Capture the cell that displays the provided text and extract its (X, Y) central coordinate. 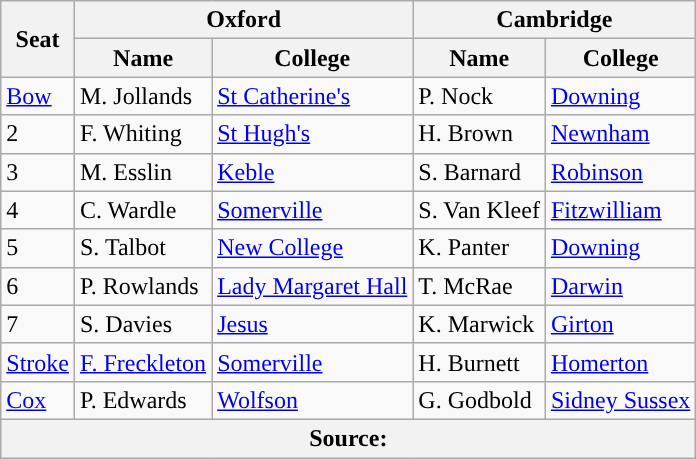
Fitzwilliam (620, 210)
Oxford (243, 20)
Darwin (620, 286)
G. Godbold (480, 400)
6 (38, 286)
S. Talbot (142, 248)
5 (38, 248)
S. Van Kleef (480, 210)
H. Burnett (480, 362)
P. Edwards (142, 400)
F. Whiting (142, 134)
Cox (38, 400)
M. Jollands (142, 96)
Robinson (620, 172)
M. Esslin (142, 172)
New College (312, 248)
Sidney Sussex (620, 400)
F. Freckleton (142, 362)
Homerton (620, 362)
7 (38, 324)
Source: (348, 438)
3 (38, 172)
Jesus (312, 324)
Girton (620, 324)
S. Davies (142, 324)
Keble (312, 172)
K. Panter (480, 248)
Bow (38, 96)
T. McRae (480, 286)
P. Nock (480, 96)
Newnham (620, 134)
P. Rowlands (142, 286)
C. Wardle (142, 210)
Seat (38, 39)
4 (38, 210)
Cambridge (554, 20)
Stroke (38, 362)
K. Marwick (480, 324)
H. Brown (480, 134)
2 (38, 134)
Lady Margaret Hall (312, 286)
St Hugh's (312, 134)
St Catherine's (312, 96)
Wolfson (312, 400)
S. Barnard (480, 172)
